Determine the [X, Y] coordinate at the center of the cell enclosing the given text.  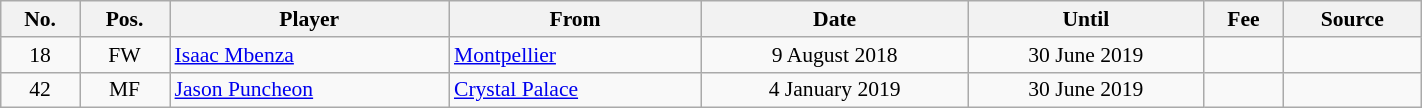
Player [310, 19]
Pos. [125, 19]
Date [834, 19]
18 [40, 55]
Crystal Palace [575, 90]
Source [1352, 19]
42 [40, 90]
No. [40, 19]
MF [125, 90]
4 January 2019 [834, 90]
Isaac Mbenza [310, 55]
FW [125, 55]
Jason Puncheon [310, 90]
From [575, 19]
9 August 2018 [834, 55]
Fee [1244, 19]
Until [1086, 19]
Montpellier [575, 55]
